Extract the [X, Y] coordinate from the center of the cell holding the provided text.  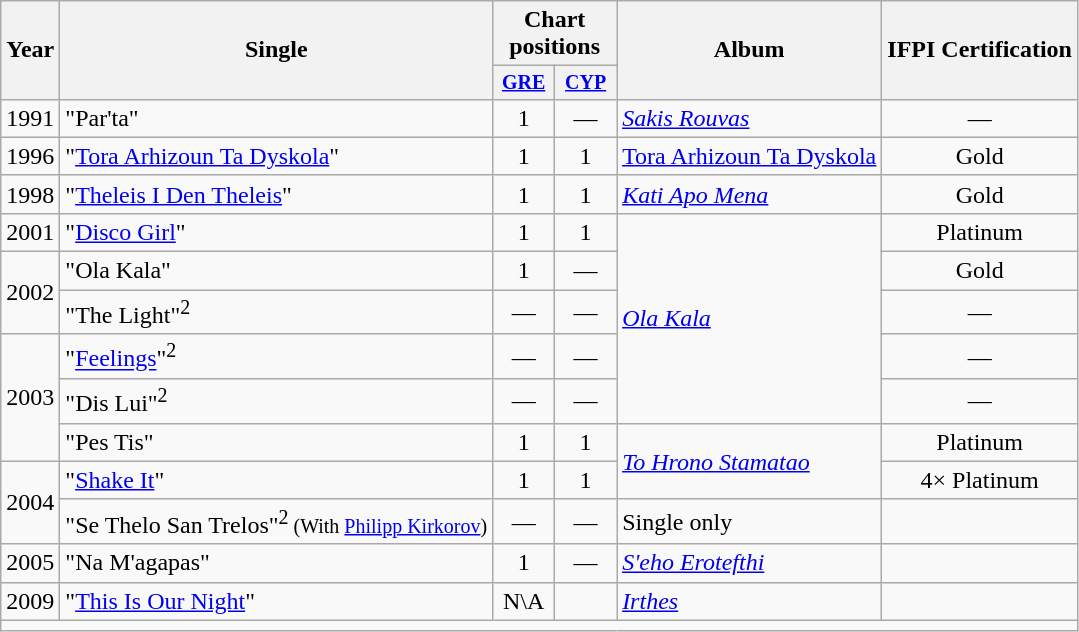
2002 [30, 294]
"Na M'agapas" [276, 563]
2004 [30, 502]
CYP [586, 82]
Chart positions [555, 34]
Year [30, 50]
Kati Apo Mena [750, 194]
IFPI Certification [980, 50]
"The Light"2 [276, 312]
"Theleis I Den Theleis" [276, 194]
Single only [750, 522]
Album [750, 50]
"Se Thelo San Trelos"2 (With Philipp Kirkorov) [276, 522]
"Dis Lui"2 [276, 402]
To Hrono Stamatao [750, 461]
"This Is Our Night" [276, 601]
2005 [30, 563]
2001 [30, 232]
"Par'ta" [276, 118]
"Feelings"2 [276, 356]
GRE [524, 82]
"Pes Tis" [276, 442]
2003 [30, 398]
2009 [30, 601]
Irthes [750, 601]
4× Platinum [980, 480]
N\A [524, 601]
1998 [30, 194]
"Ola Kala" [276, 271]
Single [276, 50]
Ola Kala [750, 318]
Tora Arhizoun Ta Dyskola [750, 156]
"Disco Girl" [276, 232]
S'eho Erotefthi [750, 563]
1996 [30, 156]
Sakis Rouvas [750, 118]
1991 [30, 118]
"Shake It" [276, 480]
"Tora Arhizoun Ta Dyskola" [276, 156]
